Locate the cell with the specified text and output its [x, y] center coordinate. 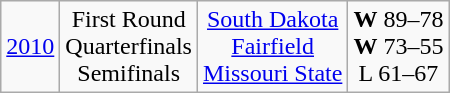
South DakotaFairfieldMissouri State [272, 47]
First RoundQuarterfinalsSemifinals [129, 47]
2010 [30, 47]
W 89–78W 73–55L 61–67 [398, 47]
